Find where the given text appears and provide that cell's center as (x, y) coordinate. 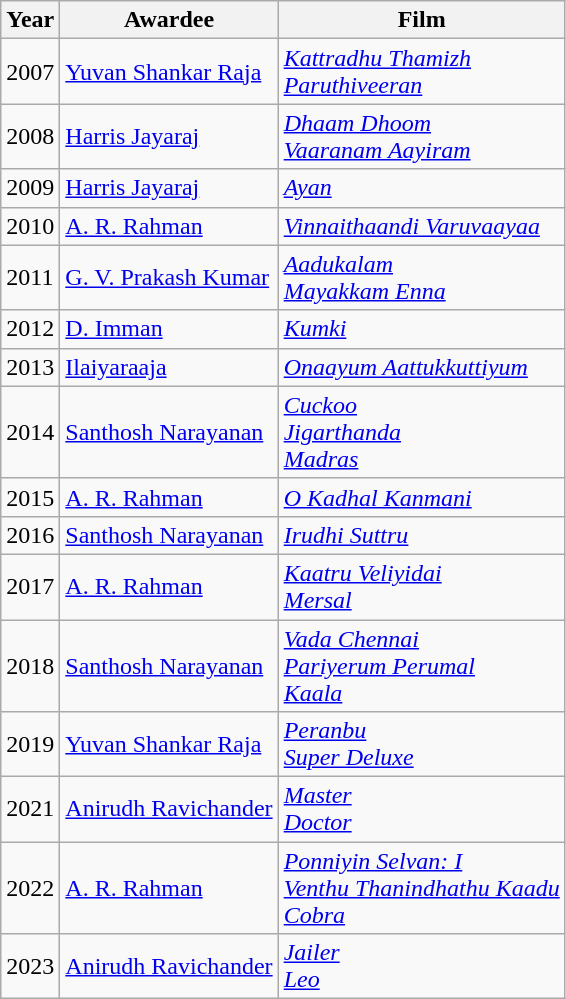
2018 (30, 666)
O Kadhal Kanmani (422, 497)
D. Imman (169, 329)
PeranbuSuper Deluxe (422, 744)
AadukalamMayakkam Enna (422, 278)
Irudhi Suttru (422, 535)
2008 (30, 136)
Year (30, 20)
2007 (30, 72)
Ayan (422, 188)
2016 (30, 535)
2023 (30, 966)
2013 (30, 367)
2021 (30, 810)
Awardee (169, 20)
JailerLeo (422, 966)
2009 (30, 188)
2019 (30, 744)
MasterDoctor (422, 810)
2014 (30, 432)
CuckooJigarthandaMadras (422, 432)
Kumki (422, 329)
Kattradhu ThamizhParuthiveeran (422, 72)
Ponniyin Selvan: IVenthu Thanindhathu KaaduCobra (422, 888)
Onaayum Aattukkuttiyum (422, 367)
2022 (30, 888)
Ilaiyaraaja (169, 367)
2011 (30, 278)
Kaatru VeliyidaiMersal (422, 586)
2017 (30, 586)
G. V. Prakash Kumar (169, 278)
2015 (30, 497)
Vada ChennaiPariyerum PerumalKaala (422, 666)
Film (422, 20)
Dhaam DhoomVaaranam Aayiram (422, 136)
2012 (30, 329)
2010 (30, 226)
Vinnaithaandi Varuvaayaa (422, 226)
